Detect which cell encompasses the target text, then output its [X, Y] center coordinate. 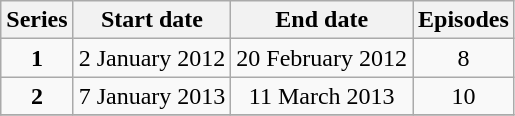
8 [464, 58]
Episodes [464, 20]
1 [37, 58]
Start date [152, 20]
Series [37, 20]
2 [37, 96]
11 March 2013 [322, 96]
7 January 2013 [152, 96]
End date [322, 20]
10 [464, 96]
2 January 2012 [152, 58]
20 February 2012 [322, 58]
